Find where the given text appears and provide that cell's center as (x, y) coordinate. 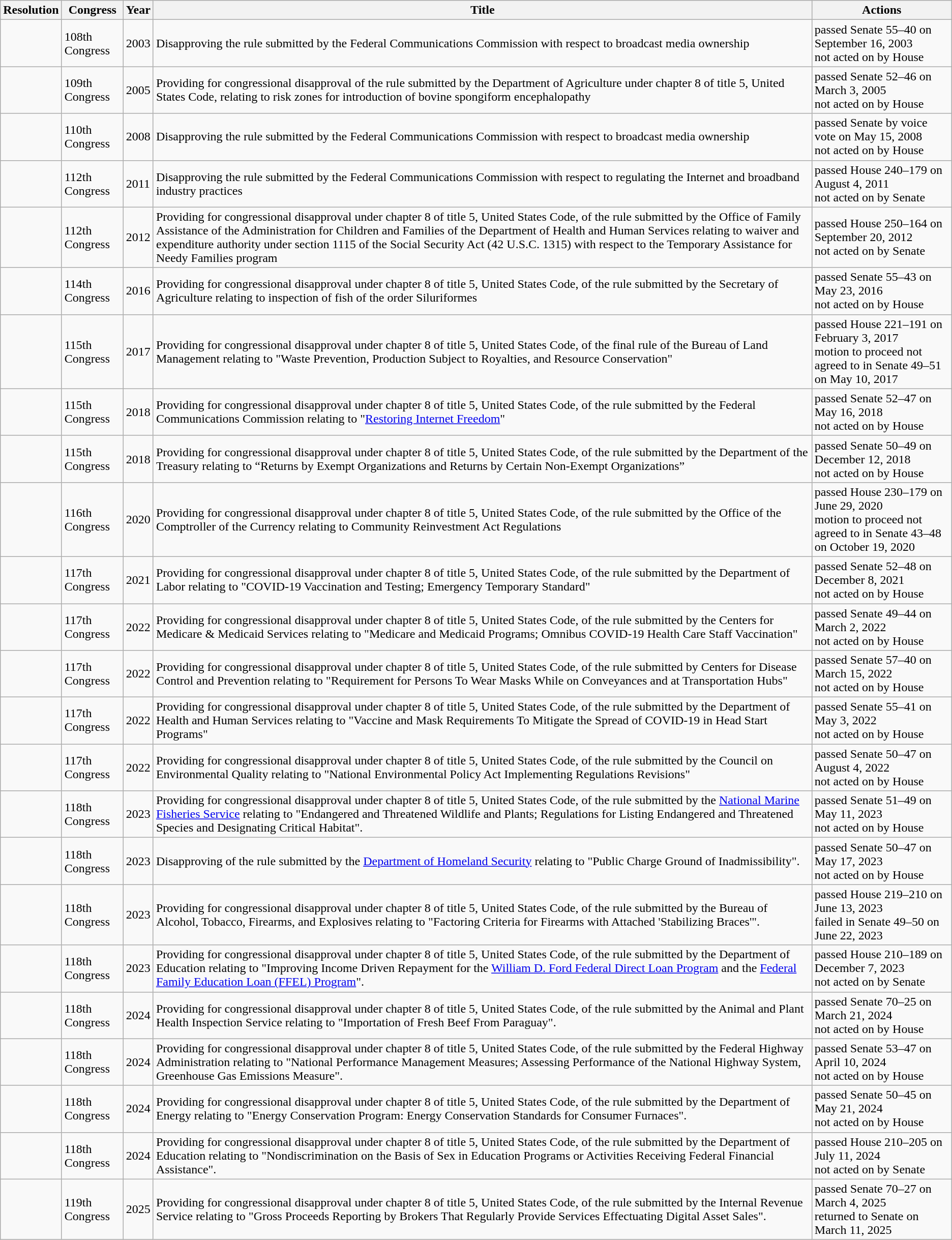
passed Senate 50–47 on May 17, 2023not acted on by House (882, 861)
110th Congress (93, 137)
passed House 221–191 on February 3, 2017motion to proceed not agreed to in Senate 49–51 on May 10, 2017 (882, 351)
passed House 219–210 on June 13, 2023failed in Senate 49–50 on June 22, 2023 (882, 914)
passed Senate 50–47 on August 4, 2022not acted on by House (882, 767)
passed Senate 51–49 on May 11, 2023not acted on by House (882, 814)
2017 (138, 351)
passed House 210–205 on July 11, 2024not acted on by Senate (882, 1156)
passed Senate 52–47 on May 16, 2018not acted on by House (882, 412)
Congress (93, 10)
Resolution (31, 10)
Disapproving the rule submitted by the Federal Communications Commission with respect to regulating the Internet and broadband industry practices (482, 184)
2020 (138, 519)
passed House 240–179 on August 4, 2011not acted on by Senate (882, 184)
2025 (138, 1209)
116th Congress (93, 519)
passed Senate by voice vote on May 15, 2008not acted on by House (882, 137)
passed House 230–179 on June 29, 2020motion to proceed not agreed to in Senate 43–48 on October 19, 2020 (882, 519)
2012 (138, 237)
2011 (138, 184)
2003 (138, 43)
passed Senate 50–45 on May 21, 2024not acted on by House (882, 1109)
passed Senate 57–40 on March 15, 2022not acted on by House (882, 674)
passed House 250–164 on September 20, 2012not acted on by Senate (882, 237)
passed Senate 55–41 on May 3, 2022not acted on by House (882, 721)
passed Senate 53–47 on April 10, 2024not acted on by House (882, 1062)
passed Senate 52–46 on March 3, 2005not acted on by House (882, 90)
passed Senate 70–27 on March 4, 2025returned to Senate on March 11, 2025 (882, 1209)
passed Senate 49–44 on March 2, 2022not acted on by House (882, 627)
Year (138, 10)
passed House 210–189 on December 7, 2023not acted on by Senate (882, 968)
2005 (138, 90)
108th Congress (93, 43)
passed Senate 55–43 on May 23, 2016not acted on by House (882, 291)
2021 (138, 580)
Disapproving of the rule submitted by the Department of Homeland Security relating to "Public Charge Ground of Inadmissibility". (482, 861)
2008 (138, 137)
passed Senate 52–48 on December 8, 2021not acted on by House (882, 580)
passed Senate 50–49 on December 12, 2018not acted on by House (882, 459)
Actions (882, 10)
114th Congress (93, 291)
2016 (138, 291)
109th Congress (93, 90)
passed Senate 55–40 on September 16, 2003not acted on by House (882, 43)
passed Senate 70–25 on March 21, 2024not acted on by House (882, 1015)
119th Congress (93, 1209)
Title (482, 10)
